Find where the given text appears and provide that cell's center as [x, y] coordinate. 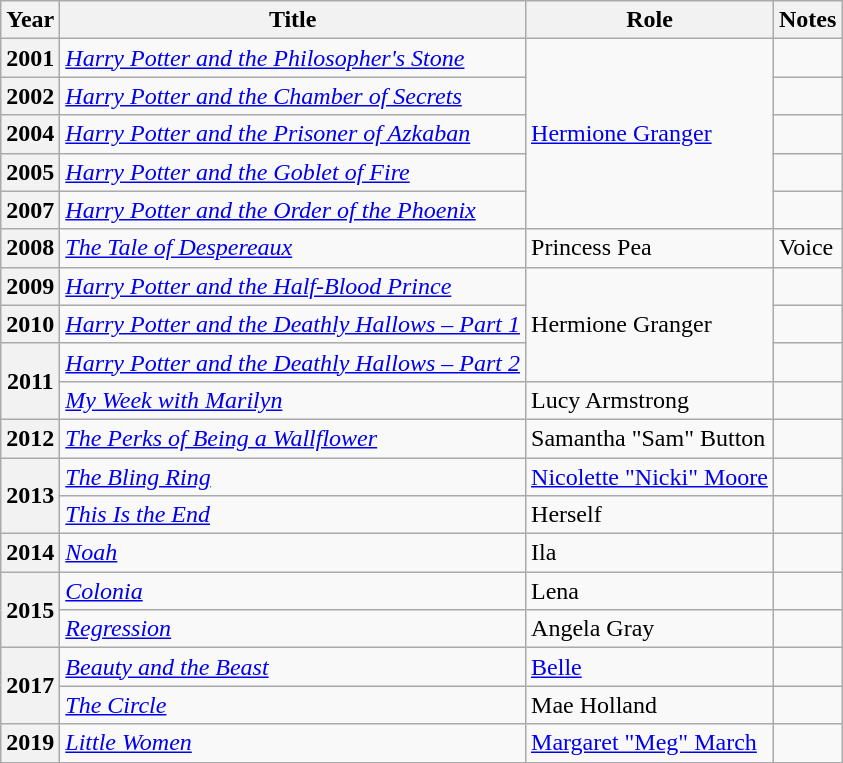
Regression [293, 629]
Margaret "Meg" March [650, 743]
Role [650, 20]
Herself [650, 515]
Colonia [293, 591]
2007 [30, 210]
Harry Potter and the Goblet of Fire [293, 172]
Angela Gray [650, 629]
Mae Holland [650, 705]
The Perks of Being a Wallflower [293, 438]
Harry Potter and the Chamber of Secrets [293, 96]
2019 [30, 743]
My Week with Marilyn [293, 400]
The Bling Ring [293, 477]
Little Women [293, 743]
2009 [30, 286]
2015 [30, 610]
Harry Potter and the Prisoner of Azkaban [293, 134]
2008 [30, 248]
Voice [807, 248]
Year [30, 20]
2013 [30, 496]
Harry Potter and the Philosopher's Stone [293, 58]
2004 [30, 134]
Harry Potter and the Order of the Phoenix [293, 210]
2011 [30, 381]
Samantha "Sam" Button [650, 438]
Nicolette "Nicki" Moore [650, 477]
Harry Potter and the Deathly Hallows – Part 2 [293, 362]
2012 [30, 438]
Ila [650, 553]
2017 [30, 686]
The Circle [293, 705]
Notes [807, 20]
Lucy Armstrong [650, 400]
Title [293, 20]
2010 [30, 324]
Beauty and the Beast [293, 667]
Noah [293, 553]
Harry Potter and the Half-Blood Prince [293, 286]
This Is the End [293, 515]
Lena [650, 591]
2002 [30, 96]
2001 [30, 58]
The Tale of Despereaux [293, 248]
Harry Potter and the Deathly Hallows – Part 1 [293, 324]
2005 [30, 172]
2014 [30, 553]
Belle [650, 667]
Princess Pea [650, 248]
